For the text-containing cell, return its midpoint in (X, Y) coordinate format. 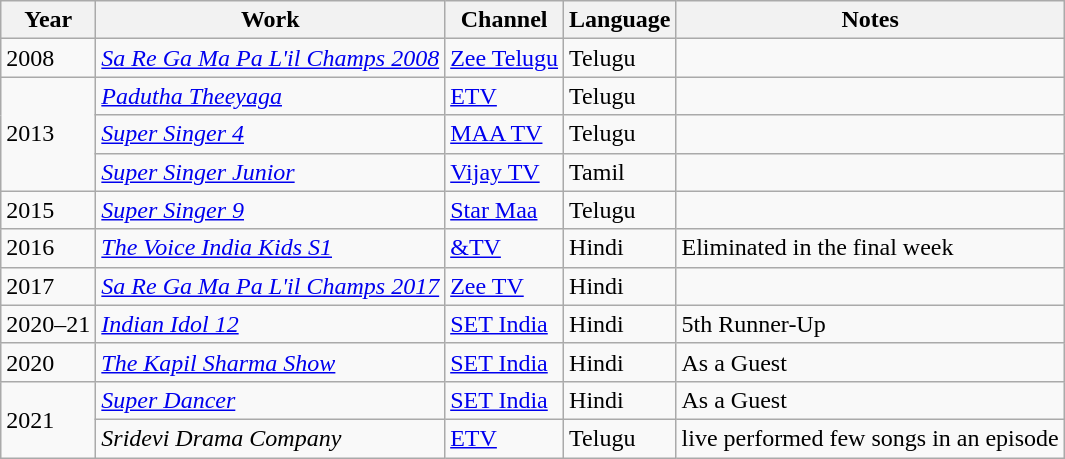
Vijay TV (504, 172)
2020–21 (48, 324)
Notes (870, 20)
2016 (48, 248)
2020 (48, 362)
2021 (48, 419)
Super Singer 4 (270, 134)
live performed few songs in an episode (870, 438)
Super Dancer (270, 400)
The Kapil Sharma Show (270, 362)
Work (270, 20)
Tamil (620, 172)
2015 (48, 210)
Zee TV (504, 286)
5th Runner-Up (870, 324)
Sa Re Ga Ma Pa L'il Champs 2008 (270, 58)
Channel (504, 20)
Star Maa (504, 210)
Padutha Theeyaga (270, 96)
The Voice India Kids S1 (270, 248)
2008 (48, 58)
2017 (48, 286)
Language (620, 20)
Sridevi Drama Company (270, 438)
Eliminated in the final week (870, 248)
Year (48, 20)
Zee Telugu (504, 58)
2013 (48, 134)
MAA TV (504, 134)
Super Singer Junior (270, 172)
Indian Idol 12 (270, 324)
&TV (504, 248)
Sa Re Ga Ma Pa L'il Champs 2017 (270, 286)
Super Singer 9 (270, 210)
